Pinpoint the cell where the given text exists, returning its (X, Y) midpoint coordinate. 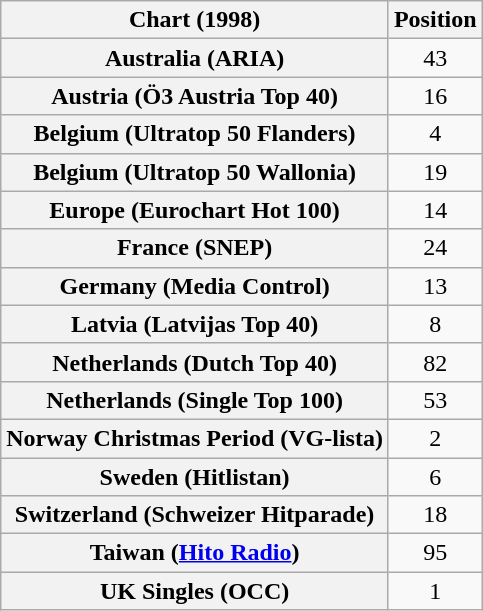
6 (435, 477)
4 (435, 134)
14 (435, 210)
82 (435, 362)
Netherlands (Single Top 100) (195, 400)
Sweden (Hitlistan) (195, 477)
Switzerland (Schweizer Hitparade) (195, 515)
8 (435, 324)
UK Singles (OCC) (195, 591)
Europe (Eurochart Hot 100) (195, 210)
19 (435, 172)
43 (435, 58)
95 (435, 553)
Norway Christmas Period (VG-lista) (195, 438)
Latvia (Latvijas Top 40) (195, 324)
Austria (Ö3 Austria Top 40) (195, 96)
Taiwan (Hito Radio) (195, 553)
Belgium (Ultratop 50 Flanders) (195, 134)
18 (435, 515)
Position (435, 20)
13 (435, 286)
1 (435, 591)
Australia (ARIA) (195, 58)
16 (435, 96)
24 (435, 248)
France (SNEP) (195, 248)
Chart (1998) (195, 20)
Belgium (Ultratop 50 Wallonia) (195, 172)
2 (435, 438)
Germany (Media Control) (195, 286)
Netherlands (Dutch Top 40) (195, 362)
53 (435, 400)
